Locate the cell with the specified text and output its [X, Y] center coordinate. 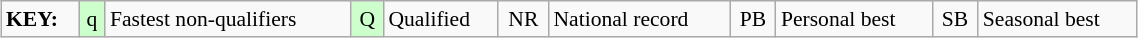
q [92, 19]
Q [367, 19]
Fastest non-qualifiers [228, 19]
Personal best [854, 19]
SB [955, 19]
NR [523, 19]
Qualified [440, 19]
PB [753, 19]
KEY: [40, 19]
National record [639, 19]
Seasonal best [1058, 19]
